Find where the given text appears and provide that cell's center as [X, Y] coordinate. 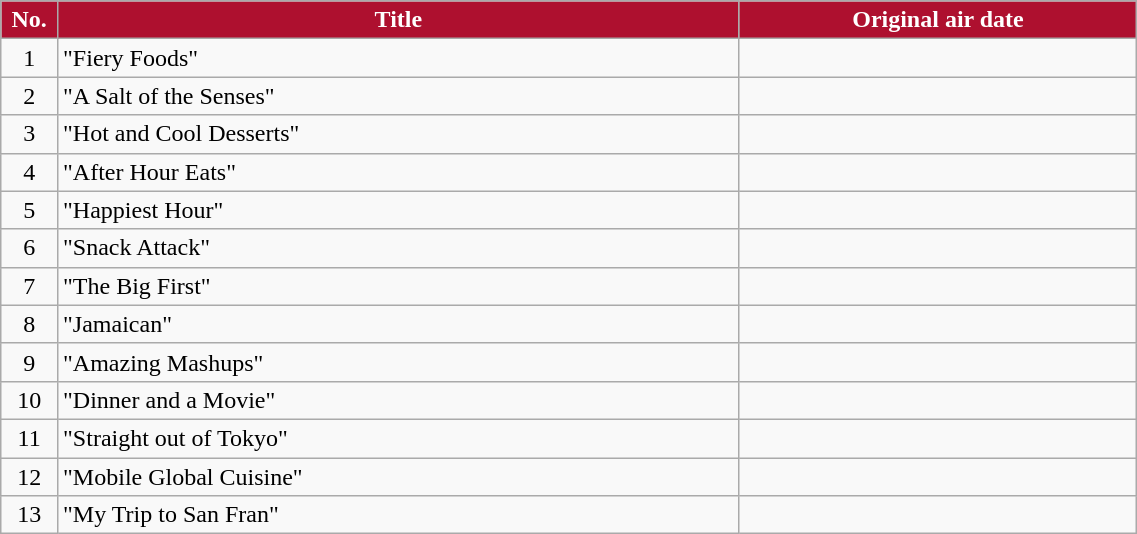
"Mobile Global Cuisine" [399, 477]
"Jamaican" [399, 324]
9 [30, 362]
"Snack Attack" [399, 248]
13 [30, 515]
"My Trip to San Fran" [399, 515]
1 [30, 58]
Original air date [938, 20]
4 [30, 172]
2 [30, 96]
10 [30, 400]
"The Big First" [399, 286]
12 [30, 477]
Title [399, 20]
8 [30, 324]
7 [30, 286]
"Fiery Foods" [399, 58]
No. [30, 20]
5 [30, 210]
3 [30, 134]
11 [30, 438]
6 [30, 248]
"Happiest Hour" [399, 210]
"Hot and Cool Desserts" [399, 134]
"Amazing Mashups" [399, 362]
"After Hour Eats" [399, 172]
"Straight out of Tokyo" [399, 438]
"A Salt of the Senses" [399, 96]
"Dinner and a Movie" [399, 400]
